Search for the cell housing the specified text and yield its (X, Y) center coordinate. 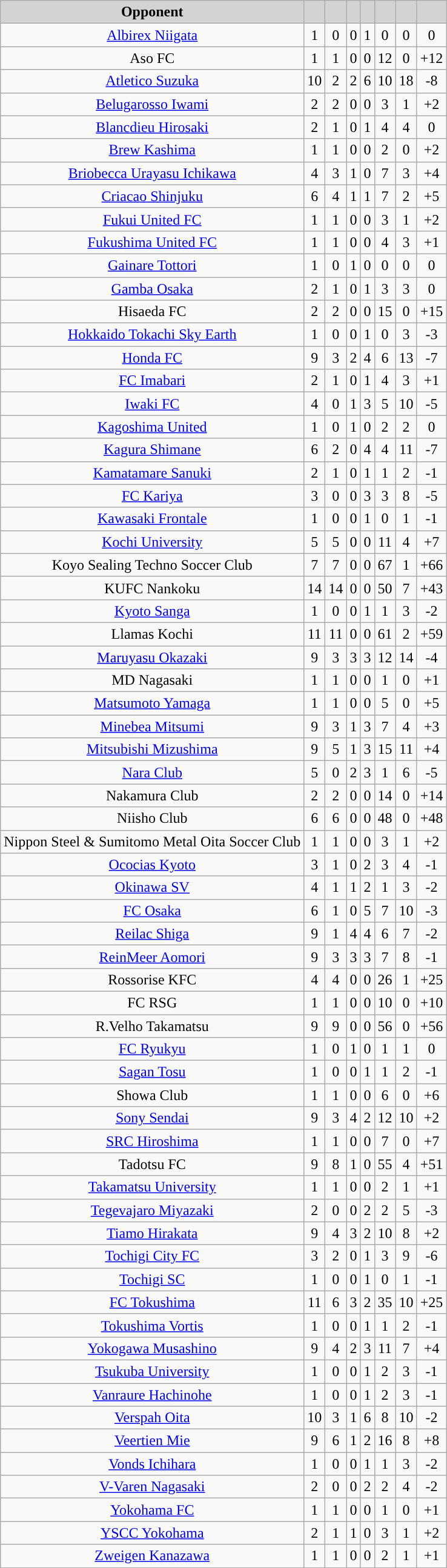
50 (385, 588)
Showa Club (153, 1095)
Llamas Kochi (153, 634)
Hisaeda FC (153, 312)
Kagoshima United (153, 427)
SRC Hiroshima (153, 1141)
Criacao Shinjuku (153, 196)
Yokohama FC (153, 1510)
Kamatamare Sanuki (153, 473)
Kagura Shimane (153, 450)
Briobecca Urayasu Ichikawa (153, 173)
Gainare Tottori (153, 265)
Maruyasu Okazaki (153, 657)
+59 (431, 634)
Tochigi SC (153, 1279)
Fukui United FC (153, 219)
Albirex Niigata (153, 35)
MD Nagasaki (153, 680)
Takamatsu University (153, 1187)
Tokushima Vortis (153, 1325)
FC Tokushima (153, 1302)
Tochigi City FC (153, 1256)
Blancdieu Hirosaki (153, 127)
+51 (431, 1164)
Vanraure Hachinohe (153, 1394)
Mitsubishi Mizushima (153, 749)
-8 (431, 81)
55 (385, 1164)
16 (385, 1441)
Nara Club (153, 772)
FC RSG (153, 1003)
+48 (431, 819)
Sony Sendai (153, 1118)
Nippon Steel & Sumitomo Metal Oita Soccer Club (153, 842)
Iwaki FC (153, 404)
R.Velho Takamatsu (153, 1026)
FC Kariya (153, 496)
+6 (431, 1095)
Niisho Club (153, 819)
FC Imabari (153, 381)
Minebea Mitsumi (153, 726)
FC Osaka (153, 911)
Gamba Osaka (153, 289)
+3 (431, 726)
Koyo Sealing Techno Soccer Club (153, 565)
Tadotsu FC (153, 1164)
+14 (431, 796)
+66 (431, 565)
Verspah Oita (153, 1418)
Kyoto Sanga (153, 611)
61 (385, 634)
+15 (431, 312)
Belugarosso Iwami (153, 104)
YSCC Yokohama (153, 1533)
Kochi University (153, 542)
Tiamo Hirakata (153, 1233)
KUFC Nankoku (153, 588)
Okinawa SV (153, 888)
Ococias Kyoto (153, 865)
ReinMeer Aomori (153, 957)
+10 (431, 1003)
Atletico Suzuka (153, 81)
FC Ryukyu (153, 1049)
Sagan Tosu (153, 1072)
13 (406, 358)
Tegevajaro Miyazaki (153, 1210)
48 (385, 819)
Nakamura Club (153, 796)
Reilac Shiga (153, 934)
+8 (431, 1441)
Veertien Mie (153, 1441)
+43 (431, 588)
+56 (431, 1026)
26 (385, 980)
Hokkaido Tokachi Sky Earth (153, 335)
Kawasaki Frontale (153, 519)
Rossorise KFC (153, 980)
Honda FC (153, 358)
V-Varen Nagasaki (153, 1487)
35 (385, 1302)
Fukushima United FC (153, 242)
Zweigen Kanazawa (153, 1556)
Tsukuba University (153, 1371)
+12 (431, 58)
Matsumoto Yamaga (153, 703)
-6 (431, 1256)
Opponent (153, 12)
Aso FC (153, 58)
Vonds Ichihara (153, 1464)
18 (406, 81)
Brew Kashima (153, 150)
Yokogawa Musashino (153, 1348)
-4 (431, 657)
67 (385, 565)
56 (385, 1026)
